Pinpoint the cell where the given text exists, returning its [x, y] midpoint coordinate. 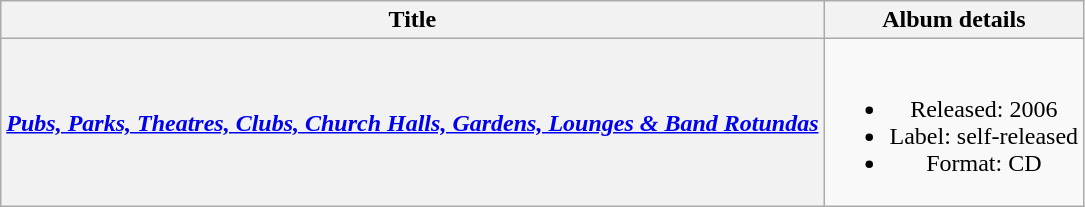
Title [412, 20]
Released: 2006Label: self-releasedFormat: CD [954, 122]
Pubs, Parks, Theatres, Clubs, Church Halls, Gardens, Lounges & Band Rotundas [412, 122]
Album details [954, 20]
